Detect which cell encompasses the target text, then output its [X, Y] center coordinate. 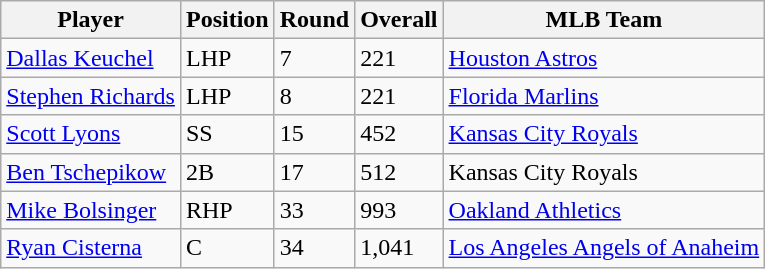
512 [399, 172]
Round [314, 20]
8 [314, 96]
Oakland Athletics [604, 210]
Florida Marlins [604, 96]
1,041 [399, 248]
Los Angeles Angels of Anaheim [604, 248]
C [227, 248]
34 [314, 248]
17 [314, 172]
Player [91, 20]
993 [399, 210]
33 [314, 210]
7 [314, 58]
Overall [399, 20]
Ryan Cisterna [91, 248]
Dallas Keuchel [91, 58]
Scott Lyons [91, 134]
RHP [227, 210]
2B [227, 172]
Mike Bolsinger [91, 210]
SS [227, 134]
Stephen Richards [91, 96]
Position [227, 20]
452 [399, 134]
Houston Astros [604, 58]
Ben Tschepikow [91, 172]
MLB Team [604, 20]
15 [314, 134]
